Output the [x, y] coordinate of the center of the cell containing the given text.  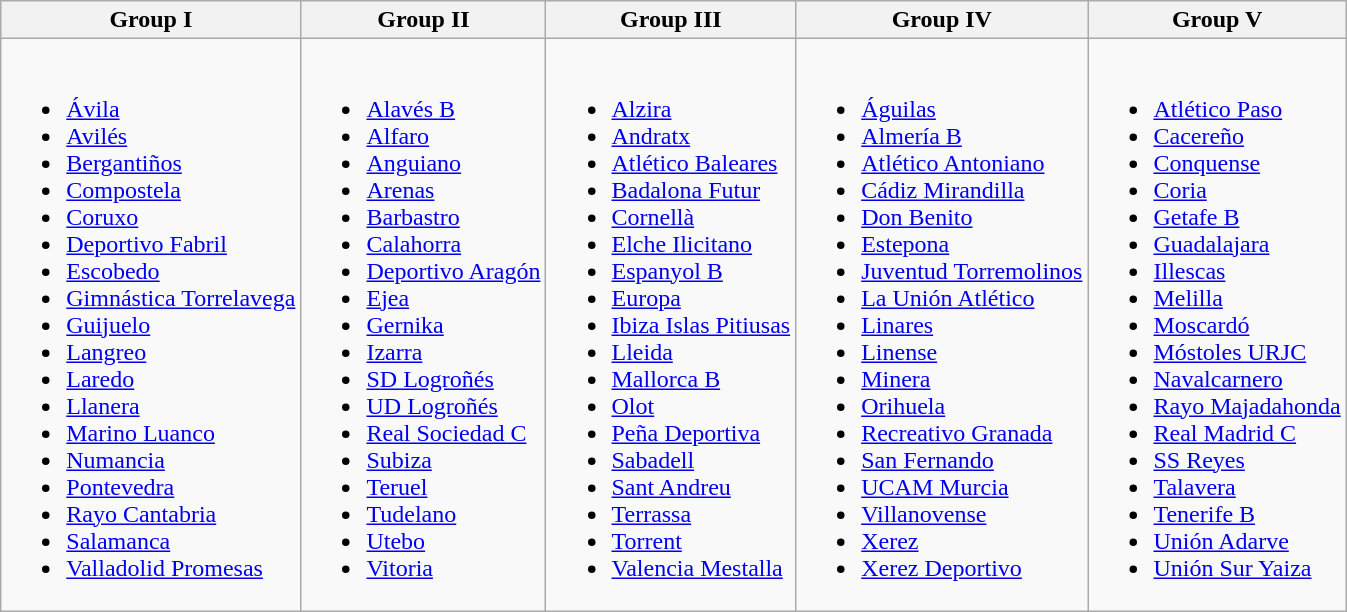
Group II [424, 20]
Group I [151, 20]
Group III [671, 20]
Group V [1217, 20]
Alavés BAlfaroAnguianoArenasBarbastroCalahorraDeportivo AragónEjeaGernikaIzarraSD LogroñésUD LogroñésReal Sociedad CSubizaTeruelTudelanoUteboVitoria [424, 325]
Group IV [942, 20]
